Locate the cell with the specified text and output its [x, y] center coordinate. 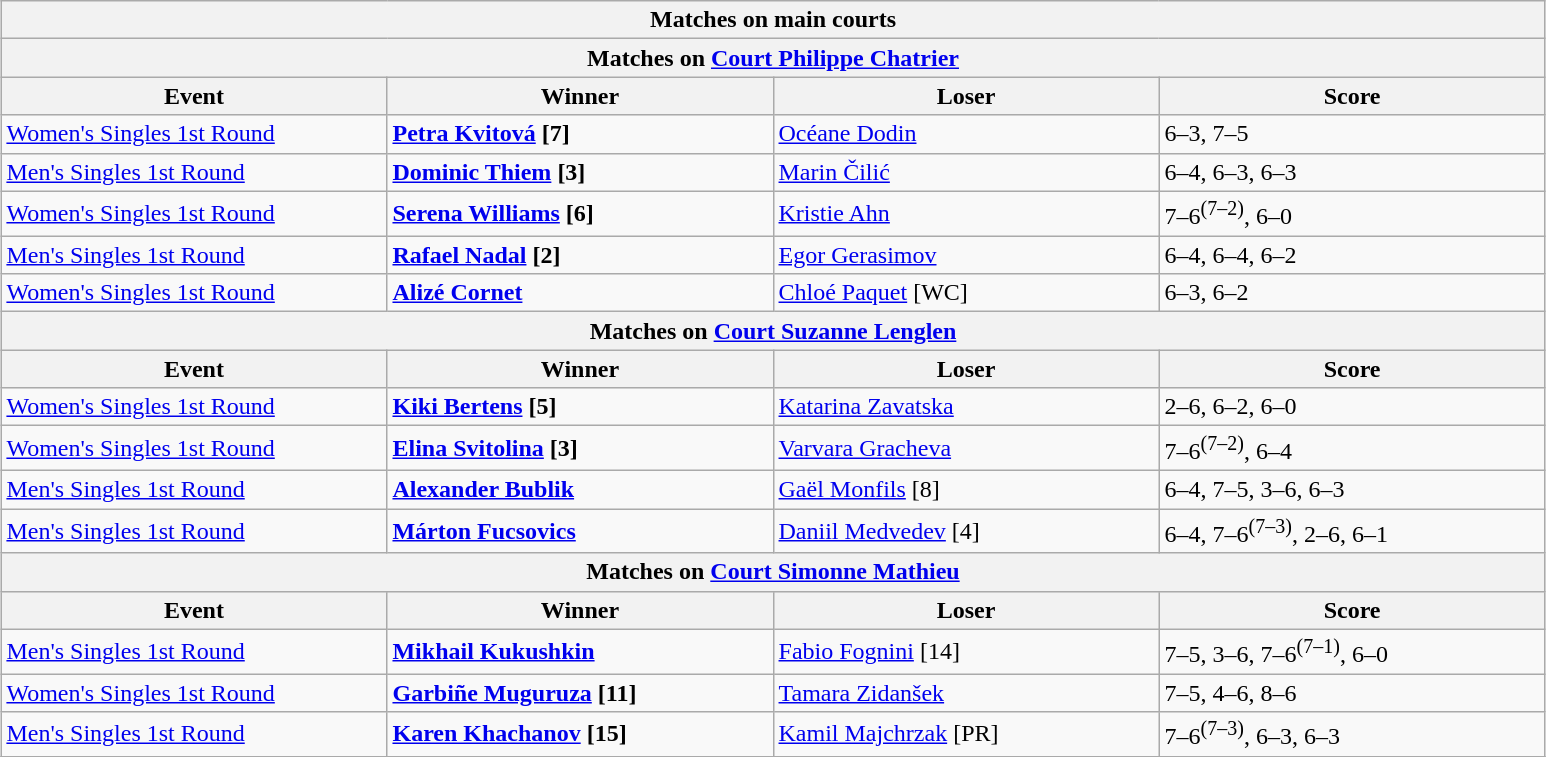
Márton Fucsovics [580, 532]
Garbiñe Muguruza [11] [580, 693]
Alexander Bublik [580, 489]
6–3, 7–5 [1352, 134]
6–4, 7–5, 3–6, 6–3 [1352, 489]
6–4, 6–4, 6–2 [1352, 255]
Matches on Court Philippe Chatrier [773, 58]
7–6(7–2), 6–0 [1352, 214]
Rafael Nadal [2] [580, 255]
Kiki Bertens [5] [580, 407]
6–4, 6–3, 6–3 [1352, 172]
Gaël Monfils [8] [966, 489]
Kristie Ahn [966, 214]
Varvara Gracheva [966, 448]
Marin Čilić [966, 172]
Serena Williams [6] [580, 214]
Tamara Zidanšek [966, 693]
Petra Kvitová [7] [580, 134]
7–5, 4–6, 8–6 [1352, 693]
Katarina Zavatska [966, 407]
2–6, 6–2, 6–0 [1352, 407]
Karen Khachanov [15] [580, 734]
Matches on main courts [773, 20]
Elina Svitolina [3] [580, 448]
7–6(7–2), 6–4 [1352, 448]
Alizé Cornet [580, 293]
Matches on Court Simonne Mathieu [773, 572]
6–3, 6–2 [1352, 293]
Mikhail Kukushkin [580, 652]
Fabio Fognini [14] [966, 652]
Matches on Court Suzanne Lenglen [773, 331]
Chloé Paquet [WC] [966, 293]
7–6(7–3), 6–3, 6–3 [1352, 734]
Océane Dodin [966, 134]
7–5, 3–6, 7–6(7–1), 6–0 [1352, 652]
Daniil Medvedev [4] [966, 532]
Kamil Majchrzak [PR] [966, 734]
Dominic Thiem [3] [580, 172]
6–4, 7–6(7–3), 2–6, 6–1 [1352, 532]
Egor Gerasimov [966, 255]
